Identify which cell holds the provided text, then report its [x, y] central coordinate. 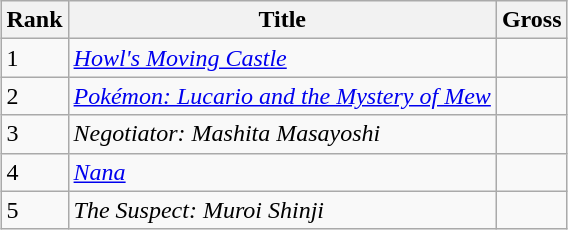
3 [34, 134]
Howl's Moving Castle [282, 58]
5 [34, 210]
Negotiator: Mashita Masayoshi [282, 134]
Nana [282, 172]
Gross [532, 20]
1 [34, 58]
4 [34, 172]
Rank [34, 20]
The Suspect: Muroi Shinji [282, 210]
Pokémon: Lucario and the Mystery of Mew [282, 96]
Title [282, 20]
2 [34, 96]
